Identify which cell holds the provided text, then report its (x, y) central coordinate. 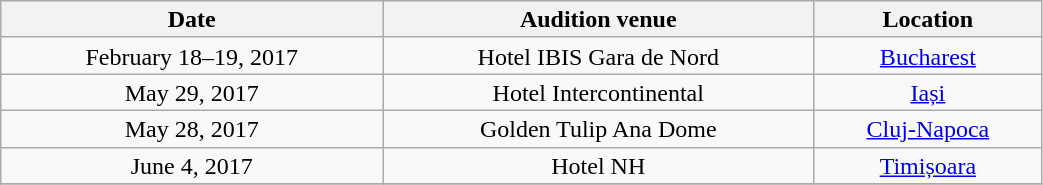
Hotel IBIS Gara de Nord (598, 56)
Cluj-Napoca (928, 128)
Iași (928, 92)
Bucharest (928, 56)
Timișoara (928, 166)
Golden Tulip Ana Dome (598, 128)
Hotel Intercontinental (598, 92)
June 4, 2017 (192, 166)
Audition venue (598, 20)
Hotel NH (598, 166)
May 29, 2017 (192, 92)
May 28, 2017 (192, 128)
February 18–19, 2017 (192, 56)
Location (928, 20)
Date (192, 20)
